From the cell containing the given text, extract its center point as [X, Y] coordinate. 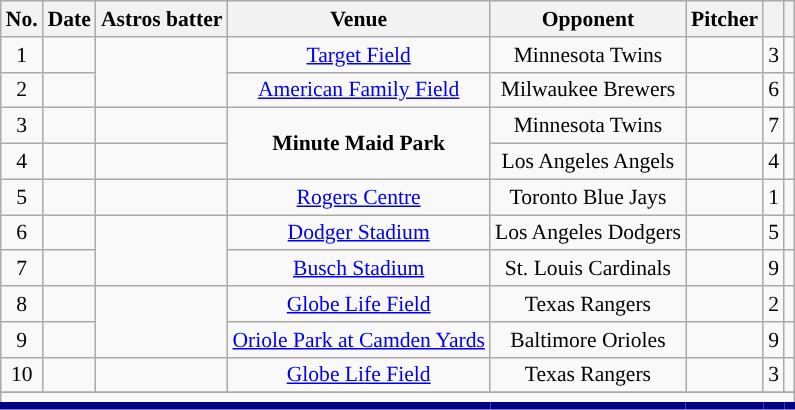
Target Field [358, 55]
Los Angeles Dodgers [588, 233]
8 [22, 304]
Venue [358, 19]
Dodger Stadium [358, 233]
St. Louis Cardinals [588, 269]
Date [70, 19]
Rogers Centre [358, 197]
Oriole Park at Camden Yards [358, 340]
Toronto Blue Jays [588, 197]
Busch Stadium [358, 269]
No. [22, 19]
Baltimore Orioles [588, 340]
Astros batter [162, 19]
Minute Maid Park [358, 144]
Opponent [588, 19]
Pitcher [724, 19]
American Family Field [358, 90]
Los Angeles Angels [588, 162]
10 [22, 375]
Milwaukee Brewers [588, 90]
